For the text-containing cell, return its midpoint in (x, y) coordinate format. 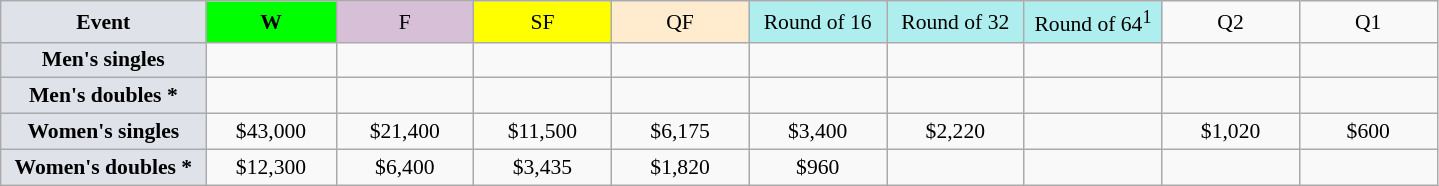
Event (104, 22)
Round of 641 (1093, 22)
$600 (1368, 132)
Round of 16 (818, 22)
$11,500 (543, 132)
$43,000 (271, 132)
$3,435 (543, 167)
QF (680, 22)
Women's doubles * (104, 167)
SF (543, 22)
$960 (818, 167)
Men's singles (104, 60)
$12,300 (271, 167)
Men's doubles * (104, 96)
$2,220 (955, 132)
Women's singles (104, 132)
F (405, 22)
$3,400 (818, 132)
Q1 (1368, 22)
$1,020 (1231, 132)
Round of 32 (955, 22)
W (271, 22)
$1,820 (680, 167)
$6,175 (680, 132)
$6,400 (405, 167)
Q2 (1231, 22)
$21,400 (405, 132)
